Return the (X, Y) coordinate for the center point of the cell that contains the specified text.  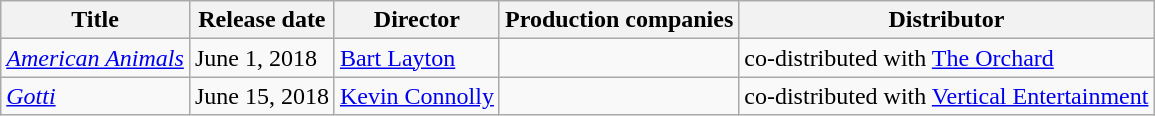
Release date (262, 20)
Title (96, 20)
June 15, 2018 (262, 96)
June 1, 2018 (262, 58)
Distributor (946, 20)
co-distributed with The Orchard (946, 58)
American Animals (96, 58)
Kevin Connolly (416, 96)
Production companies (618, 20)
Director (416, 20)
Gotti (96, 96)
Bart Layton (416, 58)
co-distributed with Vertical Entertainment (946, 96)
